From the cell containing the given text, extract its center point as [x, y] coordinate. 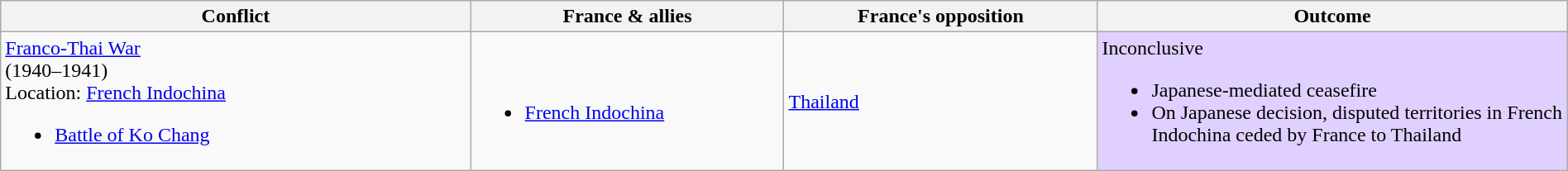
Thailand [941, 101]
France's opposition [941, 17]
France & allies [627, 17]
Conflict [236, 17]
Franco-Thai War(1940–1941)Location: French IndochinaBattle of Ko Chang [236, 101]
French Indochina [627, 101]
InconclusiveJapanese-mediated ceasefireOn Japanese decision, disputed territories in French Indochina ceded by France to Thailand [1332, 101]
Outcome [1332, 17]
